Return [x, y] of the center of cell containing provided text 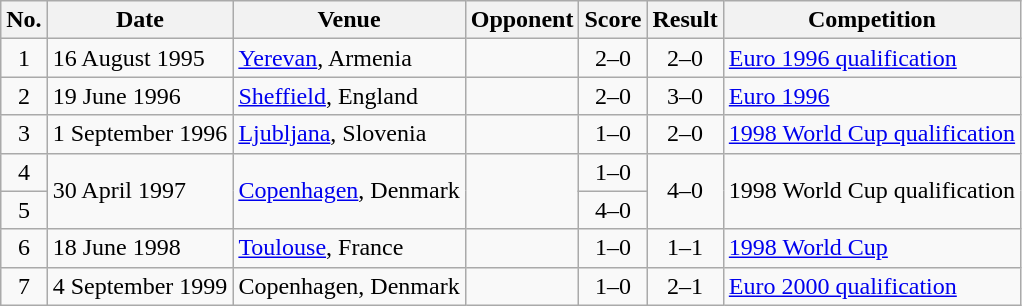
Euro 1996 qualification [872, 58]
4 [24, 172]
1 [24, 58]
1998 World Cup [872, 248]
6 [24, 248]
3–0 [685, 96]
18 June 1998 [140, 248]
4 September 1999 [140, 286]
16 August 1995 [140, 58]
5 [24, 210]
2–1 [685, 286]
Opponent [522, 20]
Sheffield, England [349, 96]
7 [24, 286]
30 April 1997 [140, 191]
Euro 2000 qualification [872, 286]
Date [140, 20]
Yerevan, Armenia [349, 58]
19 June 1996 [140, 96]
1 September 1996 [140, 134]
Toulouse, France [349, 248]
Competition [872, 20]
No. [24, 20]
Venue [349, 20]
3 [24, 134]
Result [685, 20]
2 [24, 96]
Ljubljana, Slovenia [349, 134]
1–1 [685, 248]
Euro 1996 [872, 96]
Score [613, 20]
